Determine the [X, Y] coordinate at the center of the cell enclosing the given text.  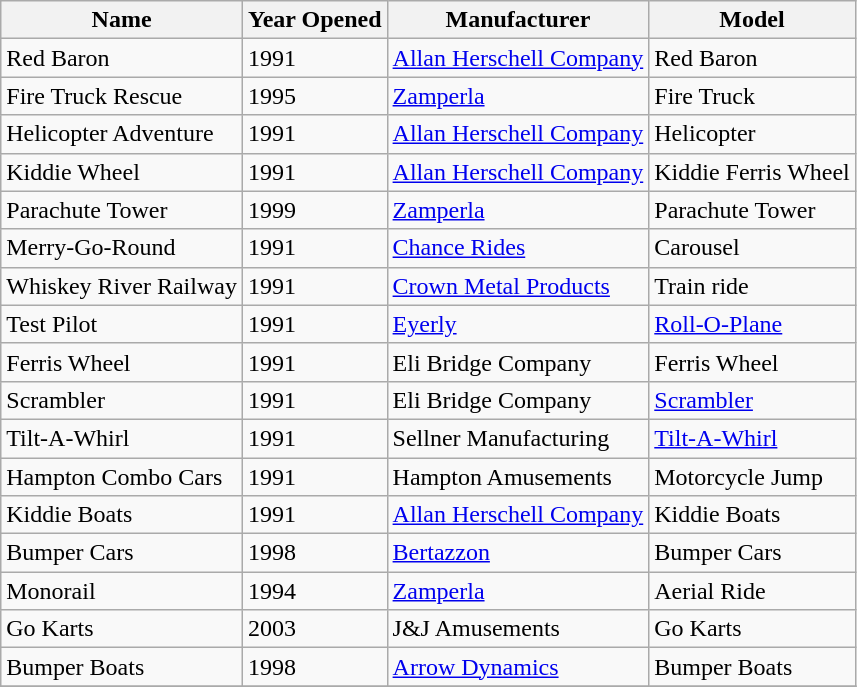
Monorail [122, 591]
Helicopter Adventure [122, 134]
Hampton Amusements [518, 477]
Year Opened [314, 20]
Sellner Manufacturing [518, 438]
Kiddie Ferris Wheel [752, 172]
J&J Amusements [518, 629]
Model [752, 20]
Aerial Ride [752, 591]
Chance Rides [518, 248]
Name [122, 20]
Motorcycle Jump [752, 477]
Arrow Dynamics [518, 667]
Manufacturer [518, 20]
Carousel [752, 248]
Whiskey River Railway [122, 286]
Bertazzon [518, 553]
1995 [314, 96]
Roll-O-Plane [752, 324]
Fire Truck [752, 96]
Train ride [752, 286]
2003 [314, 629]
Eyerly [518, 324]
Merry-Go-Round [122, 248]
Hampton Combo Cars [122, 477]
Test Pilot [122, 324]
Crown Metal Products [518, 286]
Kiddie Wheel [122, 172]
1994 [314, 591]
Helicopter [752, 134]
Fire Truck Rescue [122, 96]
1999 [314, 210]
